From the cell containing the given text, extract its center point as [X, Y] coordinate. 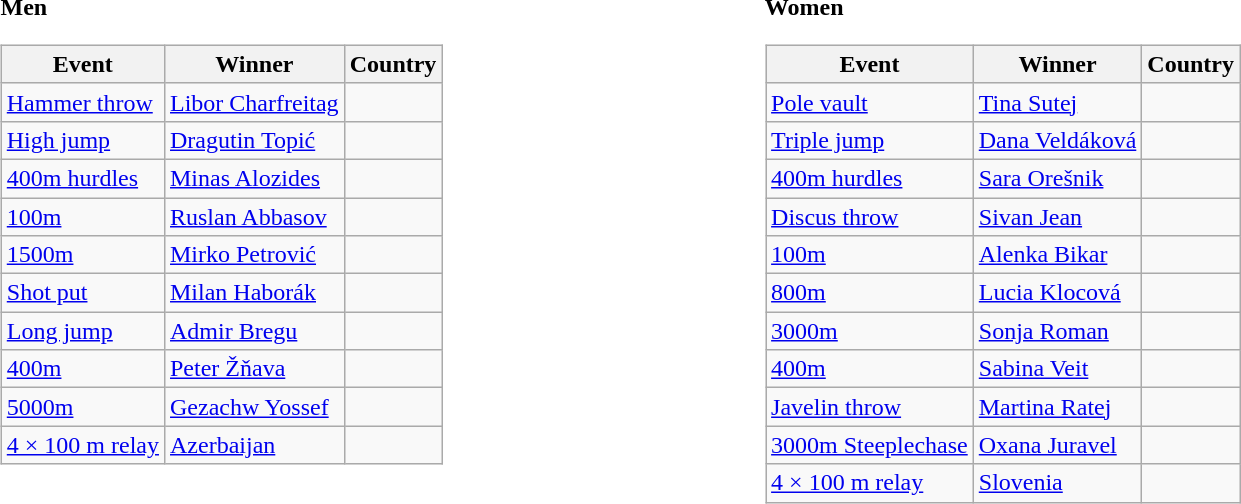
Discus throw [870, 217]
Milan Haborák [254, 293]
1500m [82, 255]
5000m [82, 407]
Pole vault [870, 102]
Slovenia [1058, 483]
Lucia Klocová [1058, 293]
Sivan Jean [1058, 217]
Dragutin Topić [254, 140]
Mirko Petrović [254, 255]
Hammer throw [82, 102]
Azerbaijan [254, 445]
High jump [82, 140]
3000m Steeplechase [870, 445]
Alenka Bikar [1058, 255]
Martina Ratej [1058, 407]
Dana Veldáková [1058, 140]
Shot put [82, 293]
Minas Alozides [254, 178]
Ruslan Abbasov [254, 217]
Peter Žňava [254, 369]
Javelin throw [870, 407]
Long jump [82, 331]
Libor Charfreitag [254, 102]
Tina Sutej [1058, 102]
800m [870, 293]
Triple jump [870, 140]
Admir Bregu [254, 331]
Sabina Veit [1058, 369]
3000m [870, 331]
Sara Orešnik [1058, 178]
Oxana Juravel [1058, 445]
Sonja Roman [1058, 331]
Gezachw Yossef [254, 407]
